Return the (x, y) coordinate for the center point of the cell that contains the specified text.  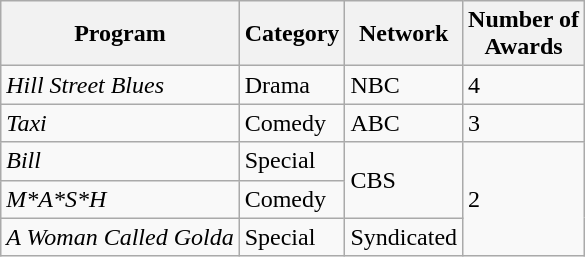
A Woman Called Golda (120, 237)
Drama (292, 85)
Category (292, 34)
Taxi (120, 123)
Program (120, 34)
4 (524, 85)
NBC (404, 85)
3 (524, 123)
2 (524, 199)
CBS (404, 180)
Bill (120, 161)
Syndicated (404, 237)
Network (404, 34)
Hill Street Blues (120, 85)
ABC (404, 123)
Number ofAwards (524, 34)
M*A*S*H (120, 199)
